Find where the given text appears and provide that cell's center as (x, y) coordinate. 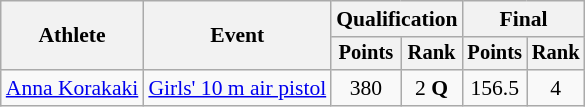
Qualification (396, 19)
Girls' 10 m air pistol (237, 88)
Final (524, 19)
Anna Korakaki (72, 88)
Athlete (72, 36)
380 (366, 88)
156.5 (495, 88)
2 Q (432, 88)
4 (556, 88)
Event (237, 36)
